Find where the given text appears and provide that cell's center as (X, Y) coordinate. 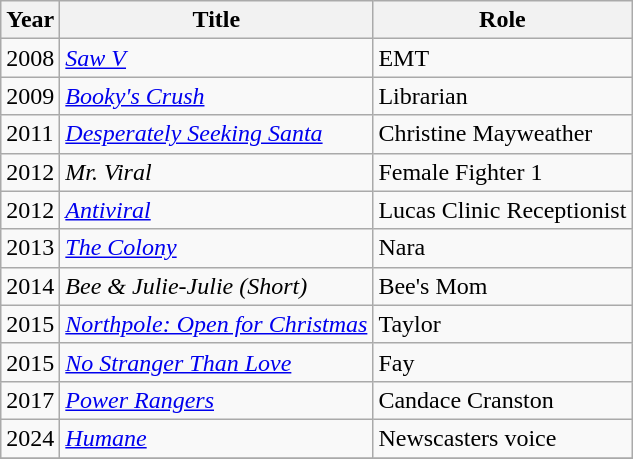
Bee's Mom (502, 286)
Mr. Viral (216, 172)
Bee & Julie-Julie (Short) (216, 286)
Newscasters voice (502, 438)
Northpole: Open for Christmas (216, 324)
Antiviral (216, 210)
2013 (30, 248)
Nara (502, 248)
Lucas Clinic Receptionist (502, 210)
2009 (30, 96)
Desperately Seeking Santa (216, 134)
Power Rangers (216, 400)
Booky's Crush (216, 96)
Candace Cranston (502, 400)
2011 (30, 134)
Title (216, 20)
EMT (502, 58)
Saw V (216, 58)
Librarian (502, 96)
Role (502, 20)
Female Fighter 1 (502, 172)
2014 (30, 286)
2008 (30, 58)
Taylor (502, 324)
The Colony (216, 248)
No Stranger Than Love (216, 362)
Fay (502, 362)
2024 (30, 438)
2017 (30, 400)
Humane (216, 438)
Christine Mayweather (502, 134)
Year (30, 20)
